Provide the [X, Y] coordinate of the cell's center where the given text is located.  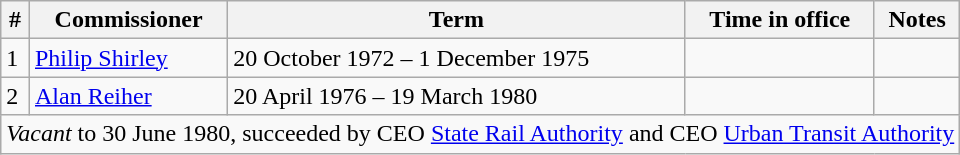
Term [456, 20]
20 April 1976 – 19 March 1980 [456, 96]
Alan Reiher [128, 96]
Notes [916, 20]
Commissioner [128, 20]
# [16, 20]
1 [16, 58]
Vacant to 30 June 1980, succeeded by CEO State Rail Authority and CEO Urban Transit Authority [480, 134]
Time in office [780, 20]
Philip Shirley [128, 58]
20 October 1972 – 1 December 1975 [456, 58]
2 [16, 96]
